Search for the cell housing the specified text and yield its [x, y] center coordinate. 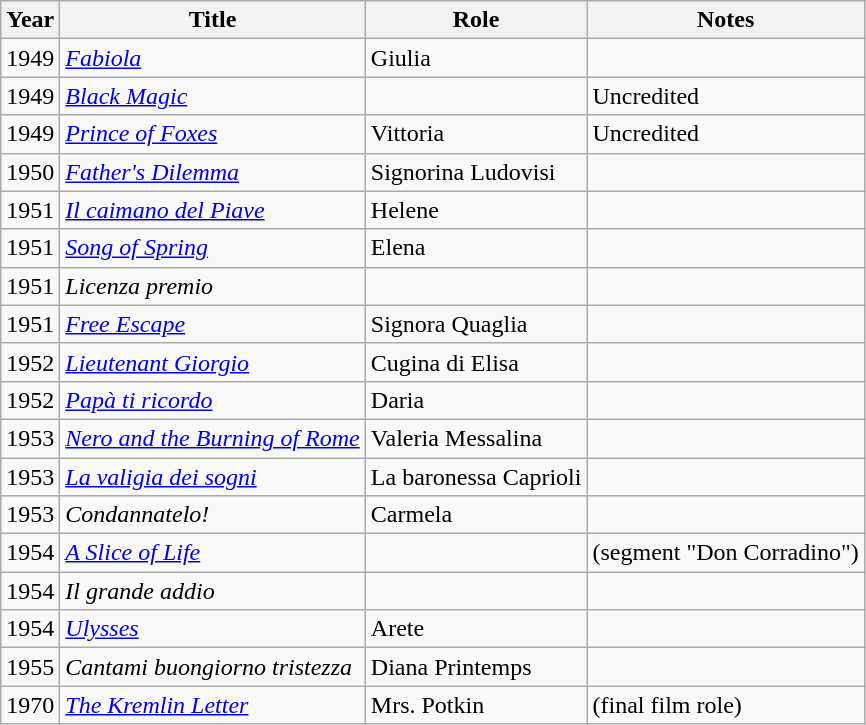
Signorina Ludovisi [476, 172]
Condannatelo! [212, 515]
A Slice of Life [212, 553]
Lieutenant Giorgio [212, 362]
Signora Quaglia [476, 324]
Prince of Foxes [212, 134]
1970 [30, 705]
Title [212, 20]
The Kremlin Letter [212, 705]
Licenza premio [212, 286]
(final film role) [726, 705]
Arete [476, 629]
Cantami buongiorno tristezza [212, 667]
Daria [476, 400]
Helene [476, 210]
Carmela [476, 515]
Mrs. Potkin [476, 705]
1955 [30, 667]
Cugina di Elisa [476, 362]
Nero and the Burning of Rome [212, 438]
Role [476, 20]
1950 [30, 172]
Diana Printemps [476, 667]
Notes [726, 20]
Year [30, 20]
La valigia dei sogni [212, 477]
Fabiola [212, 58]
Il grande addio [212, 591]
Valeria Messalina [476, 438]
Free Escape [212, 324]
Black Magic [212, 96]
Ulysses [212, 629]
(segment "Don Corradino") [726, 553]
Vittoria [476, 134]
Papà ti ricordo [212, 400]
Song of Spring [212, 248]
Giulia [476, 58]
Father's Dilemma [212, 172]
Elena [476, 248]
Il caimano del Piave [212, 210]
La baronessa Caprioli [476, 477]
